Pinpoint the cell where the given text exists, returning its [X, Y] midpoint coordinate. 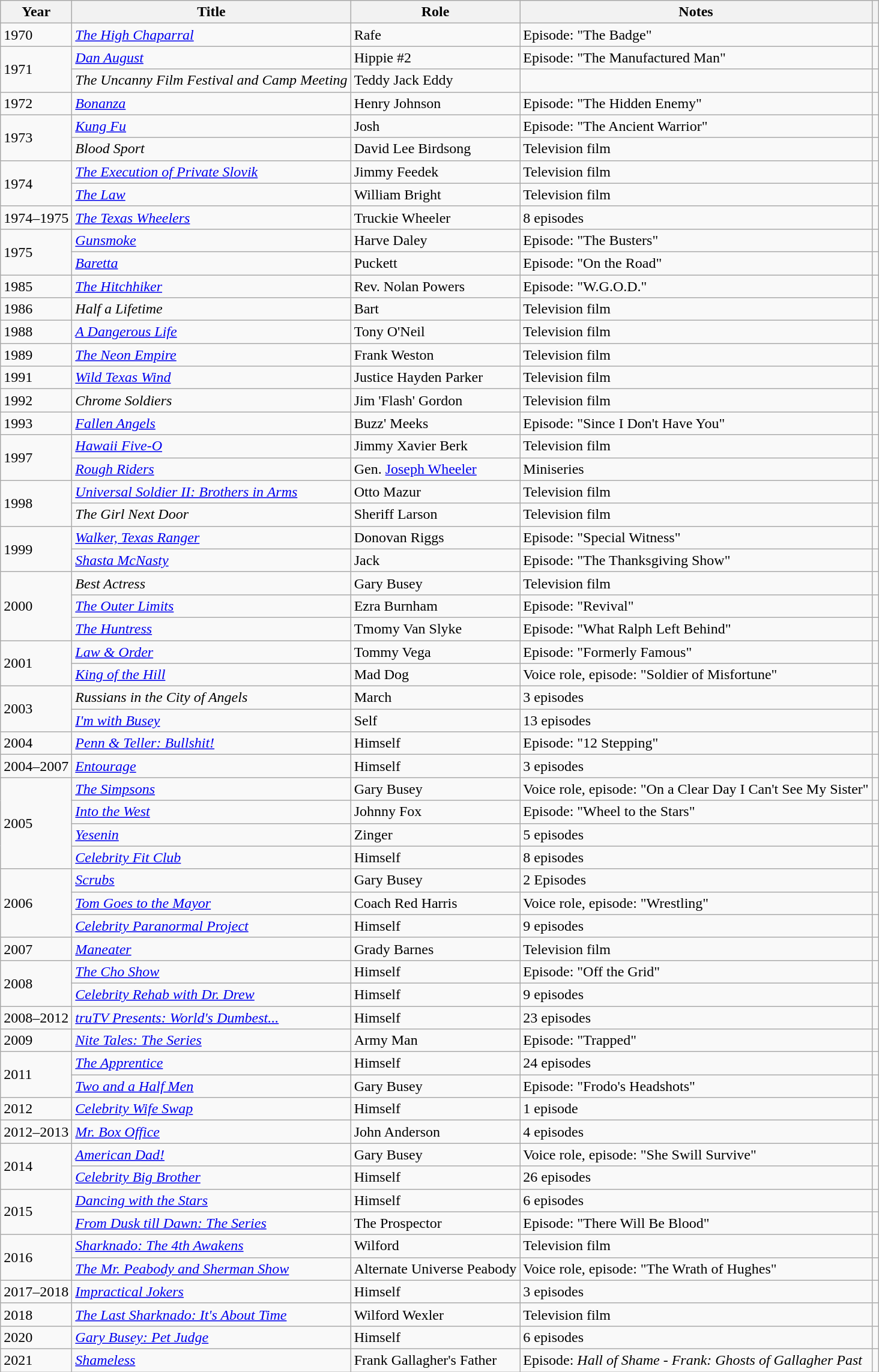
2008 [36, 983]
Shasta McNasty [211, 560]
Donovan Riggs [435, 537]
Rough Riders [211, 469]
Celebrity Wife Swap [211, 1109]
2004–2007 [36, 766]
Sheriff Larson [435, 515]
Voice role, episode: "Soldier of Misfortune" [696, 675]
4 episodes [696, 1132]
The Mr. Peabody and Sherman Show [211, 1269]
1993 [36, 423]
Wilford [435, 1246]
Celebrity Big Brother [211, 1177]
Fallen Angels [211, 423]
2003 [36, 709]
Episode: "Off the Grid" [696, 972]
Jimmy Feedek [435, 172]
Rafe [435, 35]
Voice role, episode: "On a Clear Day I Can't See My Sister" [696, 789]
Chrome Soldiers [211, 400]
Episode: "There Will Be Blood" [696, 1223]
2004 [36, 743]
26 episodes [696, 1177]
Walker, Texas Ranger [211, 537]
Two and a Half Men [211, 1086]
1986 [36, 309]
Nite Tales: The Series [211, 1041]
I'm with Busey [211, 721]
The Huntress [211, 629]
2 Episodes [696, 880]
1999 [36, 549]
Episode: "On the Road" [696, 263]
Dan August [211, 58]
Penn & Teller: Bullshit! [211, 743]
The High Chaparral [211, 35]
Best Actress [211, 583]
Miniseries [696, 469]
1992 [36, 400]
2001 [36, 663]
13 episodes [696, 721]
The Cho Show [211, 972]
The Hitchhiker [211, 286]
Celebrity Paranormal Project [211, 926]
1985 [36, 286]
2012 [36, 1109]
1 episode [696, 1109]
Hippie #2 [435, 58]
John Anderson [435, 1132]
Gen. Joseph Wheeler [435, 469]
2012–2013 [36, 1132]
Mr. Box Office [211, 1132]
Frank Gallagher's Father [435, 1360]
Half a Lifetime [211, 309]
Episode: "The Hidden Enemy" [696, 103]
2008–2012 [36, 1018]
Tony O'Neil [435, 332]
Year [36, 12]
William Bright [435, 195]
Buzz' Meeks [435, 423]
The Last Sharknado: It's About Time [211, 1314]
Alternate Universe Peabody [435, 1269]
Gunsmoke [211, 240]
Tmomy Van Slyke [435, 629]
The Execution of Private Slovik [211, 172]
Sharknado: The 4th Awakens [211, 1246]
American Dad! [211, 1155]
Yesenin [211, 835]
The Law [211, 195]
2005 [36, 823]
Episode: "The Badge" [696, 35]
Episode: "The Busters" [696, 240]
Mad Dog [435, 675]
Episode: "Revival" [696, 606]
2011 [36, 1075]
Into the West [211, 812]
The Neon Empire [211, 355]
The Apprentice [211, 1063]
Rev. Nolan Powers [435, 286]
Ezra Burnham [435, 606]
1971 [36, 69]
Tommy Vega [435, 651]
Episode: "12 Stepping" [696, 743]
1970 [36, 35]
The Outer Limits [211, 606]
Maneater [211, 949]
1988 [36, 332]
1975 [36, 252]
Episode: "W.G.O.D." [696, 286]
1998 [36, 503]
Otto Mazur [435, 492]
Josh [435, 126]
2009 [36, 1041]
2014 [36, 1166]
Coach Red Harris [435, 903]
Russians in the City of Angels [211, 698]
Episode: "The Manufactured Man" [696, 58]
Army Man [435, 1041]
1991 [36, 378]
2007 [36, 949]
Justice Hayden Parker [435, 378]
2016 [36, 1257]
Gary Busey: Pet Judge [211, 1337]
Episode: "Trapped" [696, 1041]
Blood Sport [211, 149]
Episode: "Since I Don't Have You" [696, 423]
From Dusk till Dawn: The Series [211, 1223]
Self [435, 721]
2015 [36, 1212]
Impractical Jokers [211, 1292]
1974–1975 [36, 217]
The Simpsons [211, 789]
Episode: "Formerly Famous" [696, 651]
The Prospector [435, 1223]
Tom Goes to the Mayor [211, 903]
Bart [435, 309]
King of the Hill [211, 675]
Truckie Wheeler [435, 217]
Scrubs [211, 880]
Episode: "Frodo's Headshots" [696, 1086]
Episode: "What Ralph Left Behind" [696, 629]
Kung Fu [211, 126]
Dancing with the Stars [211, 1200]
Teddy Jack Eddy [435, 80]
Henry Johnson [435, 103]
Jimmy Xavier Berk [435, 446]
1974 [36, 183]
2006 [36, 903]
Baretta [211, 263]
A Dangerous Life [211, 332]
2018 [36, 1314]
Voice role, episode: "She Swill Survive" [696, 1155]
2017–2018 [36, 1292]
Wild Texas Wind [211, 378]
The Uncanny Film Festival and Camp Meeting [211, 80]
Bonanza [211, 103]
Law & Order [211, 651]
Grady Barnes [435, 949]
1973 [36, 138]
Wilford Wexler [435, 1314]
Episode: "Special Witness" [696, 537]
Episode: Hall of Shame - Frank: Ghosts of Gallagher Past [696, 1360]
Title [211, 12]
Episode: "The Thanksgiving Show" [696, 560]
David Lee Birdsong [435, 149]
truTV Presents: World's Dumbest... [211, 1018]
2000 [36, 606]
Celebrity Fit Club [211, 857]
2020 [36, 1337]
2021 [36, 1360]
Frank Weston [435, 355]
Zinger [435, 835]
23 episodes [696, 1018]
Voice role, episode: "The Wrath of Hughes" [696, 1269]
Celebrity Rehab with Dr. Drew [211, 994]
Voice role, episode: "Wrestling" [696, 903]
Puckett [435, 263]
Shameless [211, 1360]
March [435, 698]
Notes [696, 12]
The Girl Next Door [211, 515]
1989 [36, 355]
1972 [36, 103]
Jim 'Flash' Gordon [435, 400]
The Texas Wheelers [211, 217]
1997 [36, 458]
Johnny Fox [435, 812]
Episode: "The Ancient Warrior" [696, 126]
Entourage [211, 766]
Jack [435, 560]
24 episodes [696, 1063]
Universal Soldier II: Brothers in Arms [211, 492]
Harve Daley [435, 240]
Episode: "Wheel to the Stars" [696, 812]
5 episodes [696, 835]
Hawaii Five-O [211, 446]
Role [435, 12]
